Extract the [x, y] coordinate from the center of the cell holding the provided text.  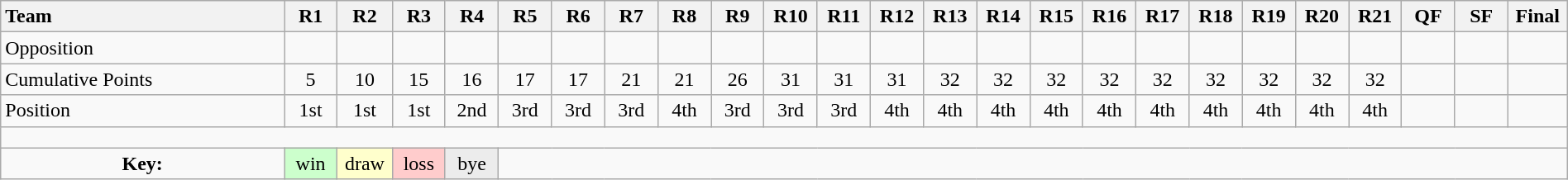
R1 [311, 17]
R2 [365, 17]
loss [418, 163]
R10 [791, 17]
R19 [1269, 17]
R13 [950, 17]
Key: [142, 163]
R4 [471, 17]
R16 [1109, 17]
R8 [684, 17]
Opposition [142, 48]
R5 [525, 17]
Position [142, 111]
R6 [578, 17]
2nd [471, 111]
R17 [1163, 17]
16 [471, 79]
R20 [1322, 17]
15 [418, 79]
Final [1537, 17]
Cumulative Points [142, 79]
Team [142, 17]
R21 [1375, 17]
R18 [1216, 17]
R7 [631, 17]
5 [311, 79]
R15 [1056, 17]
win [311, 163]
10 [365, 79]
draw [365, 163]
QF [1428, 17]
SF [1481, 17]
R14 [1003, 17]
R11 [844, 17]
bye [471, 163]
R3 [418, 17]
R12 [896, 17]
26 [738, 79]
R9 [738, 17]
